Determine the [x, y] coordinate at the center of the cell enclosing the given text.  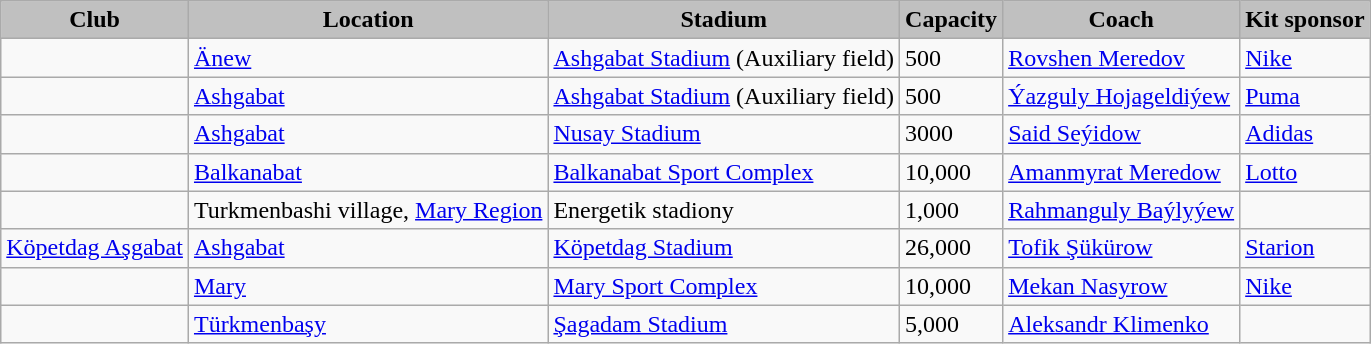
Kit sponsor [1305, 20]
Coach [1122, 20]
Club [95, 20]
Adidas [1305, 134]
Köpetdag Aşgabat [95, 248]
Mary Sport Complex [724, 286]
Energetik stadiony [724, 210]
Nusay Stadium [724, 134]
Puma [1305, 96]
Ýazguly Hojageldiýew [1122, 96]
Köpetdag Stadium [724, 248]
Rahmanguly Baýlyýew [1122, 210]
Stadium [724, 20]
Starion [1305, 248]
5,000 [952, 324]
Mary [368, 286]
Said Seýidow [1122, 134]
Aleksandr Klimenko [1122, 324]
Turkmenbashi village, Mary Region [368, 210]
Tofik Şükürow [1122, 248]
Lotto [1305, 172]
Balkanabat [368, 172]
Capacity [952, 20]
26,000 [952, 248]
Türkmenbaşy [368, 324]
Balkanabat Sport Complex [724, 172]
1,000 [952, 210]
Şagadam Stadium [724, 324]
Amanmyrat Meredow [1122, 172]
3000 [952, 134]
Änew [368, 58]
Location [368, 20]
Mekan Nasyrow [1122, 286]
Rovshen Meredov [1122, 58]
